Extract the (X, Y) coordinate from the center of the cell holding the provided text.  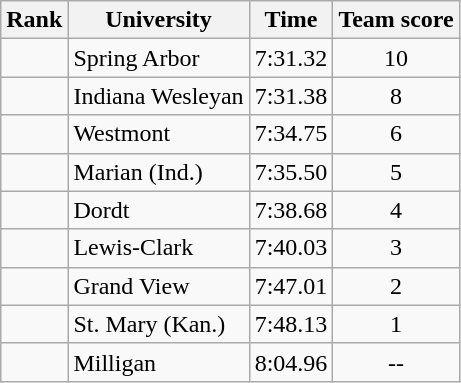
7:48.13 (291, 324)
Indiana Wesleyan (158, 96)
Lewis-Clark (158, 248)
Time (291, 20)
7:31.38 (291, 96)
University (158, 20)
-- (396, 362)
Marian (Ind.) (158, 172)
Team score (396, 20)
4 (396, 210)
8:04.96 (291, 362)
7:34.75 (291, 134)
7:47.01 (291, 286)
7:38.68 (291, 210)
7:40.03 (291, 248)
Dordt (158, 210)
Spring Arbor (158, 58)
Rank (34, 20)
7:35.50 (291, 172)
2 (396, 286)
Grand View (158, 286)
5 (396, 172)
7:31.32 (291, 58)
St. Mary (Kan.) (158, 324)
3 (396, 248)
6 (396, 134)
8 (396, 96)
10 (396, 58)
Westmont (158, 134)
Milligan (158, 362)
1 (396, 324)
